Return [X, Y] of the center of cell containing provided text 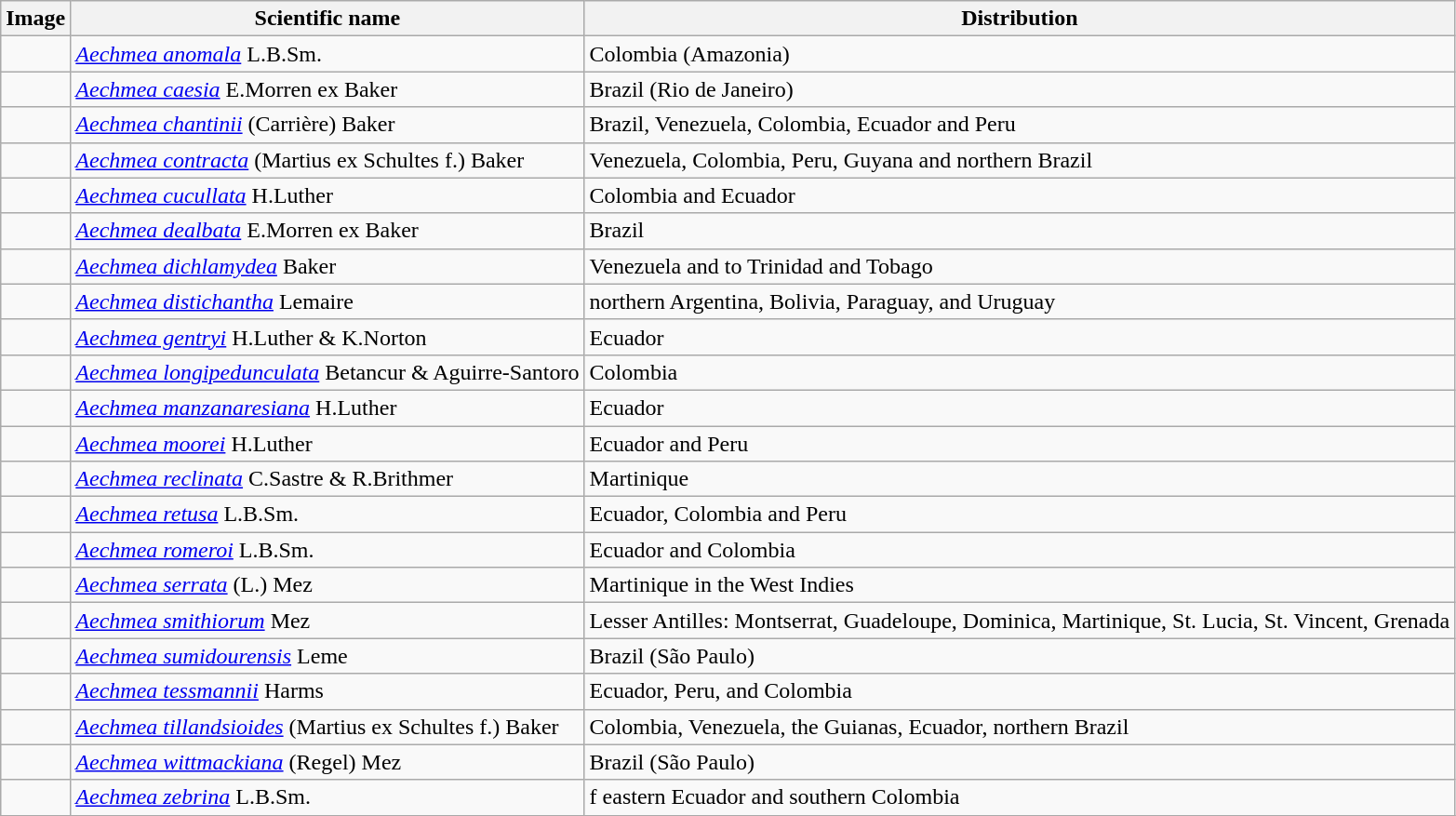
Aechmea anomala L.B.Sm. [327, 54]
Aechmea caesia E.Morren ex Baker [327, 89]
Ecuador, Peru, and Colombia [1020, 691]
Martinique [1020, 479]
Venezuela, Colombia, Peru, Guyana and northern Brazil [1020, 160]
northern Argentina, Bolivia, Paraguay, and Uruguay [1020, 301]
Aechmea sumidourensis Leme [327, 656]
Aechmea wittmackiana (Regel) Mez [327, 762]
Aechmea tessmannii Harms [327, 691]
Aechmea smithiorum Mez [327, 621]
Image [35, 19]
Aechmea distichantha Lemaire [327, 301]
Aechmea reclinata C.Sastre & R.Brithmer [327, 479]
Aechmea chantinii (Carrière) Baker [327, 125]
Brazil (Rio de Janeiro) [1020, 89]
Aechmea moorei H.Luther [327, 444]
Distribution [1020, 19]
Colombia (Amazonia) [1020, 54]
Ecuador, Colombia and Peru [1020, 515]
Aechmea dichlamydea Baker [327, 266]
Brazil [1020, 231]
Aechmea tillandsioides (Martius ex Schultes f.) Baker [327, 727]
Aechmea romeroi L.B.Sm. [327, 550]
Aechmea contracta (Martius ex Schultes f.) Baker [327, 160]
Aechmea longipedunculata Betancur & Aguirre-Santoro [327, 372]
Ecuador and Colombia [1020, 550]
Aechmea dealbata E.Morren ex Baker [327, 231]
Aechmea gentryi H.Luther & K.Norton [327, 337]
Aechmea zebrina L.B.Sm. [327, 797]
Venezuela and to Trinidad and Tobago [1020, 266]
Colombia and Ecuador [1020, 195]
f eastern Ecuador and southern Colombia [1020, 797]
Scientific name [327, 19]
Aechmea serrata (L.) Mez [327, 585]
Ecuador and Peru [1020, 444]
Colombia, Venezuela, the Guianas, Ecuador, northern Brazil [1020, 727]
Aechmea cucullata H.Luther [327, 195]
Colombia [1020, 372]
Aechmea manzanaresiana H.Luther [327, 408]
Martinique in the West Indies [1020, 585]
Lesser Antilles: Montserrat, Guadeloupe, Dominica, Martinique, St. Lucia, St. Vincent, Grenada [1020, 621]
Brazil, Venezuela, Colombia, Ecuador and Peru [1020, 125]
Aechmea retusa L.B.Sm. [327, 515]
